Search for the cell housing the specified text and yield its (x, y) center coordinate. 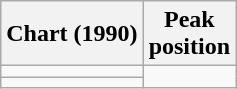
Peakposition (189, 34)
Chart (1990) (72, 34)
